Return [x, y] of the center of cell containing provided text 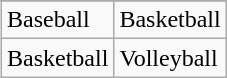
Volleyball [170, 58]
Baseball [57, 20]
